From the cell containing the given text, extract its center point as [x, y] coordinate. 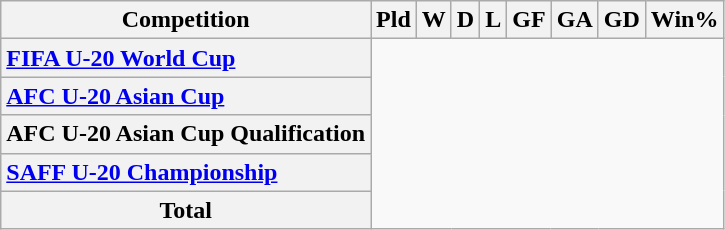
L [494, 20]
GA [574, 20]
AFC U-20 Asian Cup [186, 96]
Win% [684, 20]
D [465, 20]
GF [529, 20]
SAFF U-20 Championship [186, 172]
FIFA U-20 World Cup [186, 58]
Total [186, 210]
AFC U-20 Asian Cup Qualification [186, 134]
W [434, 20]
Competition [186, 20]
Pld [394, 20]
GD [622, 20]
